Search for the cell housing the specified text and yield its (X, Y) center coordinate. 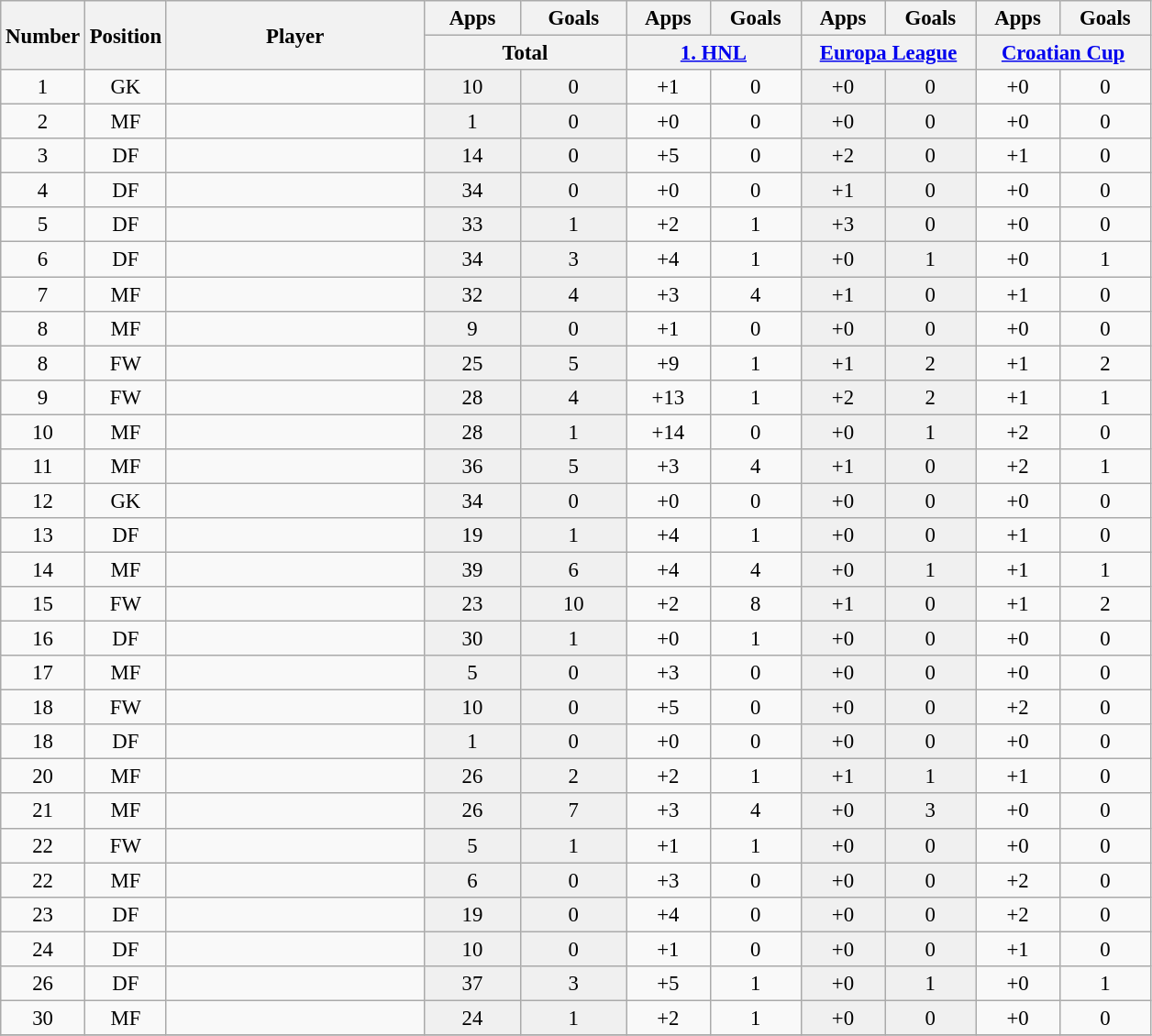
Total (525, 53)
25 (472, 363)
21 (43, 811)
+14 (669, 432)
+9 (669, 363)
Position (125, 35)
33 (472, 225)
36 (472, 467)
17 (43, 673)
Croatian Cup (1064, 53)
13 (43, 535)
+13 (669, 397)
20 (43, 777)
1. HNL (714, 53)
37 (472, 984)
Europa League (888, 53)
15 (43, 604)
Player (295, 35)
Number (43, 35)
11 (43, 467)
12 (43, 501)
39 (472, 569)
32 (472, 294)
16 (43, 639)
